Capture the cell that displays the provided text and extract its (X, Y) central coordinate. 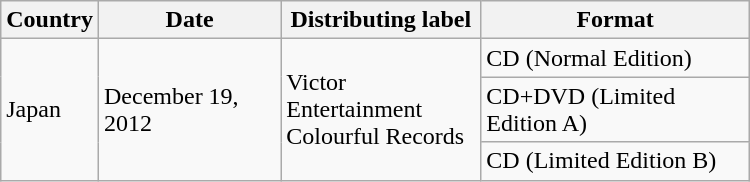
Country (50, 20)
December 19, 2012 (189, 110)
Date (189, 20)
Japan (50, 110)
Distributing label (381, 20)
CD (Limited Edition B) (615, 161)
CD+DVD (Limited Edition A) (615, 110)
CD (Normal Edition) (615, 58)
Victor EntertainmentColourful Records (381, 110)
Format (615, 20)
